Extract the (X, Y) coordinate from the center of the cell holding the provided text.  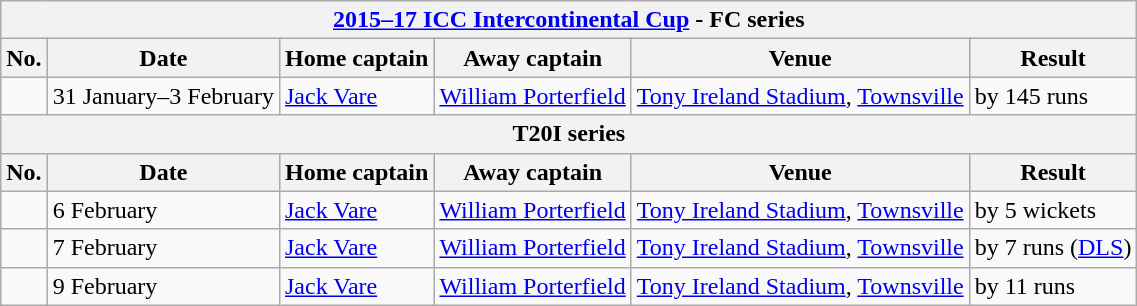
6 February (163, 210)
by 11 runs (1053, 286)
by 5 wickets (1053, 210)
31 January–3 February (163, 96)
7 February (163, 248)
T20I series (569, 134)
by 145 runs (1053, 96)
9 February (163, 286)
2015–17 ICC Intercontinental Cup - FC series (569, 20)
by 7 runs (DLS) (1053, 248)
